Capture the cell that displays the provided text and extract its (X, Y) central coordinate. 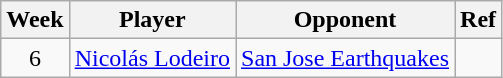
San Jose Earthquakes (346, 58)
6 (35, 58)
Week (35, 20)
Player (152, 20)
Ref (478, 20)
Nicolás Lodeiro (152, 58)
Opponent (346, 20)
